For the text-containing cell, return its midpoint in [x, y] coordinate format. 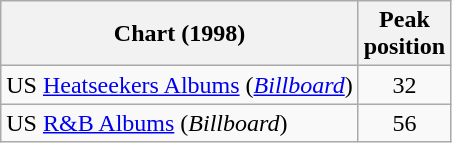
56 [404, 123]
Chart (1998) [180, 34]
Peakposition [404, 34]
32 [404, 85]
US R&B Albums (Billboard) [180, 123]
US Heatseekers Albums (Billboard) [180, 85]
